Search for the cell housing the specified text and yield its (X, Y) center coordinate. 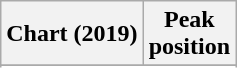
Chart (2019) (72, 34)
Peakposition (189, 34)
